Determine the [x, y] coordinate at the center of the cell enclosing the given text.  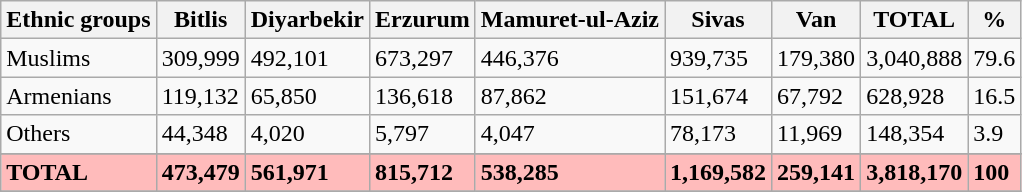
79.6 [994, 58]
16.5 [994, 96]
65,850 [307, 96]
87,862 [570, 96]
473,479 [200, 172]
628,928 [914, 96]
78,173 [718, 134]
100 [994, 172]
309,999 [200, 58]
Diyarbekir [307, 20]
11,969 [816, 134]
4,020 [307, 134]
% [994, 20]
Others [78, 134]
673,297 [423, 58]
44,348 [200, 134]
Bitlis [200, 20]
119,132 [200, 96]
259,141 [816, 172]
492,101 [307, 58]
446,376 [570, 58]
148,354 [914, 134]
3,040,888 [914, 58]
Mamuret-ul-Aziz [570, 20]
67,792 [816, 96]
Muslims [78, 58]
5,797 [423, 134]
Sivas [718, 20]
3.9 [994, 134]
939,735 [718, 58]
Armenians [78, 96]
Ethnic groups [78, 20]
815,712 [423, 172]
1,169,582 [718, 172]
561,971 [307, 172]
538,285 [570, 172]
151,674 [718, 96]
Van [816, 20]
136,618 [423, 96]
4,047 [570, 134]
179,380 [816, 58]
3,818,170 [914, 172]
Erzurum [423, 20]
